Provide the (x, y) coordinate of the cell's center where the given text is located.  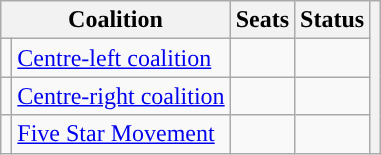
Status (332, 20)
Five Star Movement (121, 134)
Seats (262, 20)
Centre-left coalition (121, 58)
Coalition (116, 20)
Centre-right coalition (121, 96)
